Scan for the cell matching the given text and deliver its (X, Y) coordinate at center. 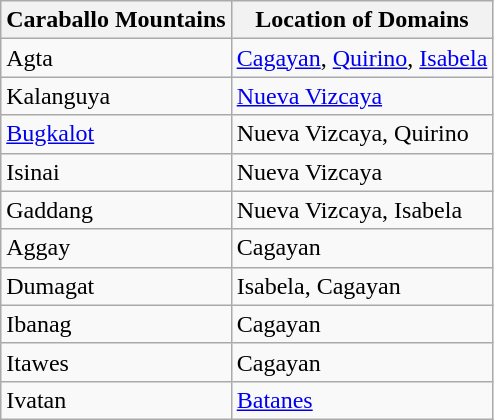
Isabela, Cagayan (362, 286)
Batanes (362, 400)
Agta (116, 58)
Isinai (116, 172)
Nueva Vizcaya, Isabela (362, 210)
Location of Domains (362, 20)
Dumagat (116, 286)
Gaddang (116, 210)
Caraballo Mountains (116, 20)
Aggay (116, 248)
Nueva Vizcaya, Quirino (362, 134)
Itawes (116, 362)
Kalanguya (116, 96)
Ivatan (116, 400)
Bugkalot (116, 134)
Ibanag (116, 324)
Cagayan, Quirino, Isabela (362, 58)
